Detect which cell encompasses the target text, then output its [x, y] center coordinate. 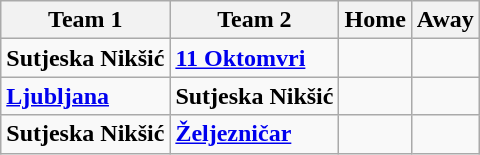
Team 1 [86, 20]
Team 2 [254, 20]
11 Oktomvri [254, 58]
Away [445, 20]
Željezničar [254, 134]
Ljubljana [86, 96]
Home [375, 20]
